Search for the cell housing the specified text and yield its (X, Y) center coordinate. 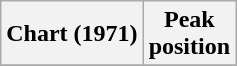
Peakposition (189, 34)
Chart (1971) (72, 34)
